From the cell containing the given text, extract its center point as (X, Y) coordinate. 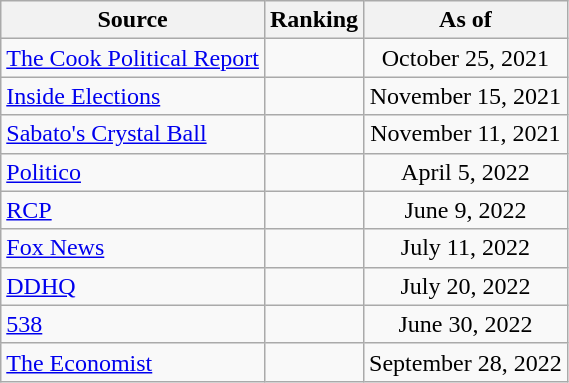
Ranking (314, 20)
September 28, 2022 (466, 362)
RCP (133, 210)
Politico (133, 172)
The Cook Political Report (133, 58)
July 20, 2022 (466, 286)
Sabato's Crystal Ball (133, 134)
June 30, 2022 (466, 324)
538 (133, 324)
As of (466, 20)
July 11, 2022 (466, 248)
Fox News (133, 248)
April 5, 2022 (466, 172)
October 25, 2021 (466, 58)
Source (133, 20)
June 9, 2022 (466, 210)
The Economist (133, 362)
November 11, 2021 (466, 134)
November 15, 2021 (466, 96)
DDHQ (133, 286)
Inside Elections (133, 96)
